Find where the given text appears and provide that cell's center as (X, Y) coordinate. 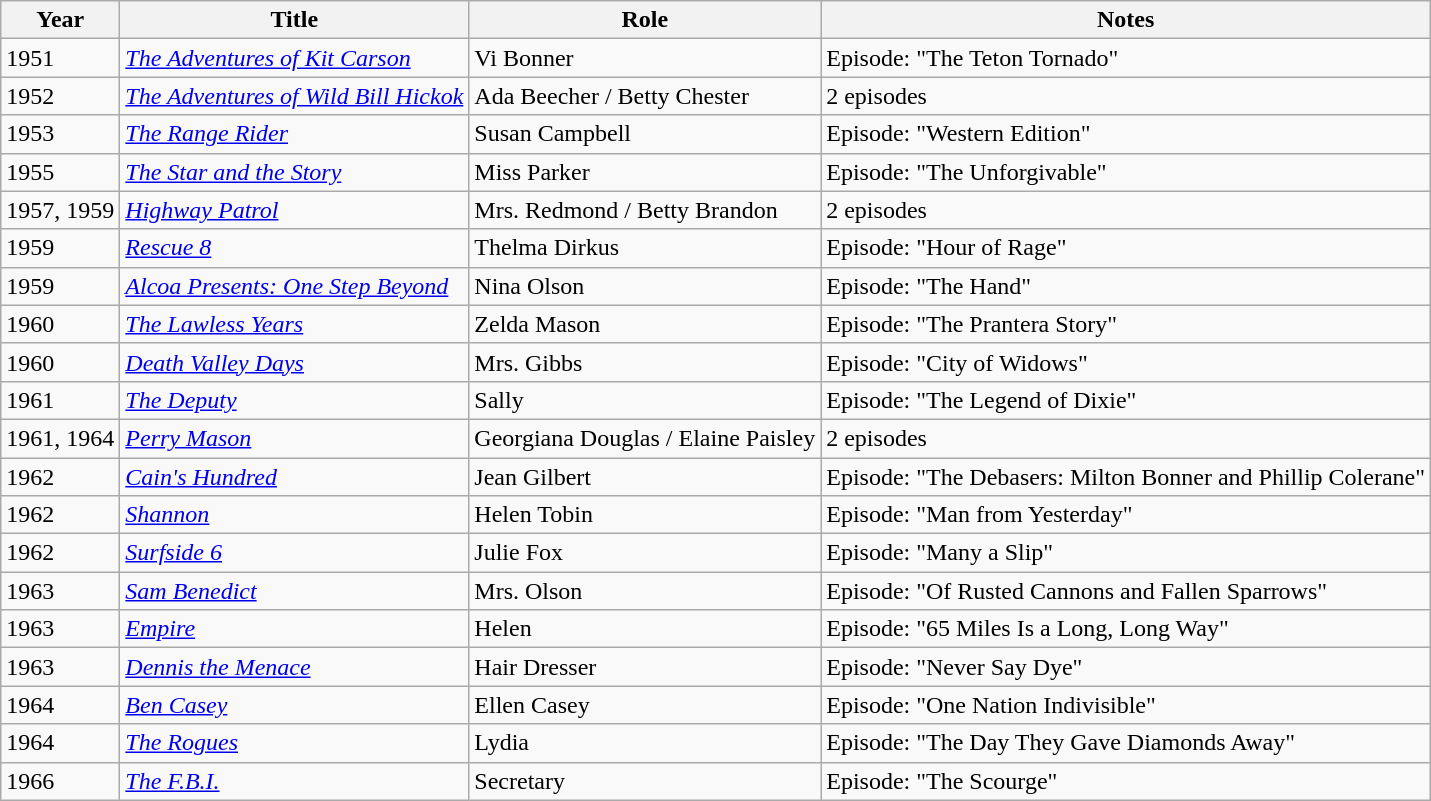
Shannon (294, 515)
Episode: "City of Widows" (1126, 362)
Episode: "The Legend of Dixie" (1126, 400)
Ada Beecher / Betty Chester (645, 96)
Ellen Casey (645, 705)
Helen Tobin (645, 515)
The Lawless Years (294, 324)
The Rogues (294, 743)
Mrs. Gibbs (645, 362)
Lydia (645, 743)
1957, 1959 (60, 210)
Cain's Hundred (294, 477)
Dennis the Menace (294, 667)
Episode: "The Debasers: Milton Bonner and Phillip Colerane" (1126, 477)
Episode: "Hour of Rage" (1126, 248)
Zelda Mason (645, 324)
Episode: "Man from Yesterday" (1126, 515)
Vi Bonner (645, 58)
1966 (60, 781)
Helen (645, 629)
The Range Rider (294, 134)
Ben Casey (294, 705)
Mrs. Redmond / Betty Brandon (645, 210)
Julie Fox (645, 553)
1953 (60, 134)
Susan Campbell (645, 134)
The F.B.I. (294, 781)
Episode: "Of Rusted Cannons and Fallen Sparrows" (1126, 591)
Episode: "The Prantera Story" (1126, 324)
Title (294, 20)
Alcoa Presents: One Step Beyond (294, 286)
Episode: "The Unforgivable" (1126, 172)
Episode: "Never Say Dye" (1126, 667)
Episode: "The Hand" (1126, 286)
Empire (294, 629)
1952 (60, 96)
The Deputy (294, 400)
Episode: "The Scourge" (1126, 781)
Jean Gilbert (645, 477)
Role (645, 20)
The Adventures of Kit Carson (294, 58)
1961, 1964 (60, 438)
Sally (645, 400)
1955 (60, 172)
Perry Mason (294, 438)
1951 (60, 58)
Episode: "Many a Slip" (1126, 553)
Year (60, 20)
Thelma Dirkus (645, 248)
Episode: "One Nation Indivisible" (1126, 705)
Episode: "65 Miles Is a Long, Long Way" (1126, 629)
Episode: "Western Edition" (1126, 134)
The Star and the Story (294, 172)
Hair Dresser (645, 667)
Highway Patrol (294, 210)
The Adventures of Wild Bill Hickok (294, 96)
Nina Olson (645, 286)
Sam Benedict (294, 591)
Miss Parker (645, 172)
Episode: "The Day They Gave Diamonds Away" (1126, 743)
Surfside 6 (294, 553)
Notes (1126, 20)
Death Valley Days (294, 362)
Mrs. Olson (645, 591)
Rescue 8 (294, 248)
Georgiana Douglas / Elaine Paisley (645, 438)
1961 (60, 400)
Secretary (645, 781)
Episode: "The Teton Tornado" (1126, 58)
